Return (x, y) of the center of cell containing provided text 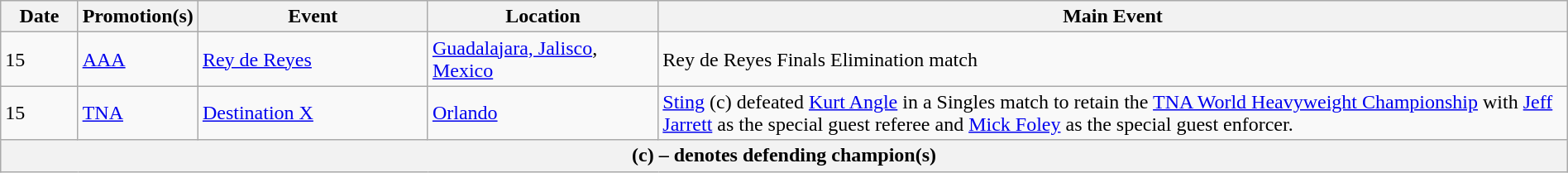
Rey de Reyes Finals Elimination match (1113, 60)
(c) – denotes defending champion(s) (784, 156)
Guadalajara, Jalisco, Mexico (543, 60)
Location (543, 17)
Destination X (313, 113)
TNA (137, 113)
Orlando (543, 113)
Promotion(s) (137, 17)
Event (313, 17)
Rey de Reyes (313, 60)
Main Event (1113, 17)
Date (40, 17)
AAA (137, 60)
